Provide the (x, y) coordinate of the cell's center where the given text is located.  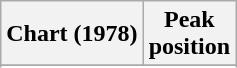
Peakposition (189, 34)
Chart (1978) (72, 34)
